Return (x, y) of the center of cell containing provided text 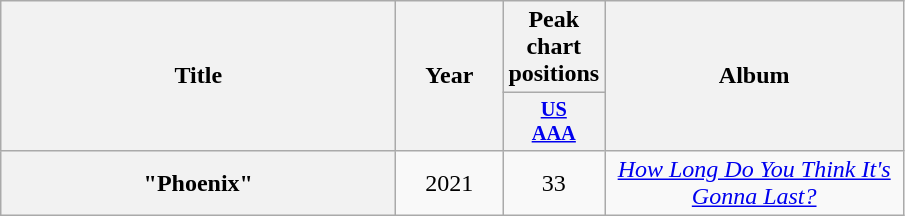
33 (554, 182)
How Long Do You Think It's Gonna Last? (754, 182)
Title (198, 76)
Year (450, 76)
2021 (450, 182)
"Phoenix" (198, 182)
USAAA (554, 122)
Album (754, 76)
Peak chart positions (554, 47)
